Return [X, Y] of the center of cell containing provided text 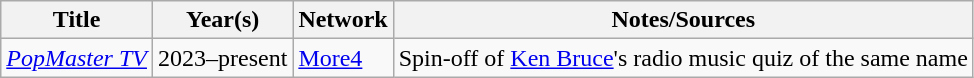
Spin-off of Ken Bruce's radio music quiz of the same name [683, 58]
2023–present [222, 58]
Notes/Sources [683, 20]
PopMaster TV [77, 58]
More4 [343, 58]
Year(s) [222, 20]
Title [77, 20]
Network [343, 20]
